Find where the given text appears and provide that cell's center as (x, y) coordinate. 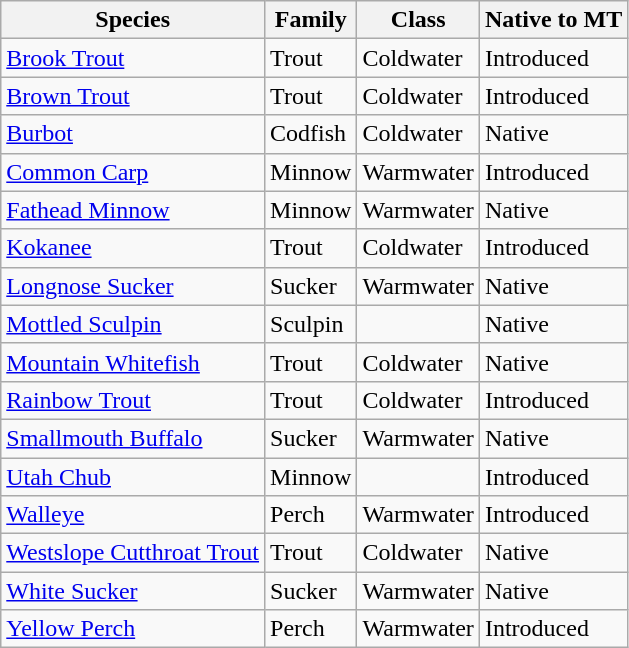
Longnose Sucker (133, 286)
Kokanee (133, 248)
Fathead Minnow (133, 210)
Rainbow Trout (133, 400)
Smallmouth Buffalo (133, 438)
Burbot (133, 134)
Native to MT (553, 20)
Common Carp (133, 172)
Walleye (133, 515)
Mottled Sculpin (133, 324)
Codfish (311, 134)
Utah Chub (133, 477)
Yellow Perch (133, 629)
Class (418, 20)
Sculpin (311, 324)
Mountain Whitefish (133, 362)
White Sucker (133, 591)
Family (311, 20)
Brown Trout (133, 96)
Brook Trout (133, 58)
Species (133, 20)
Westslope Cutthroat Trout (133, 553)
